Detect which cell encompasses the target text, then output its [X, Y] center coordinate. 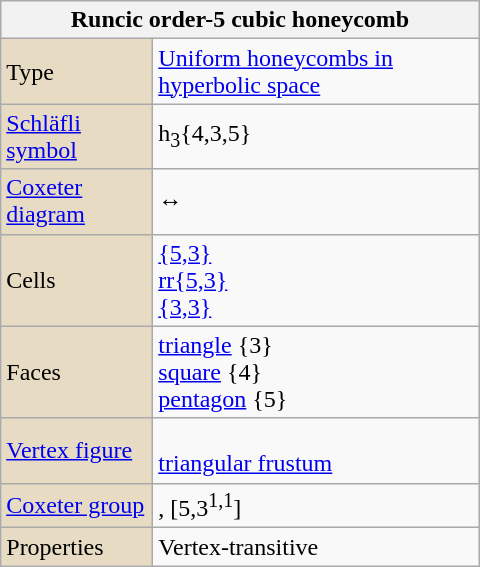
Uniform honeycombs in hyperbolic space [316, 72]
triangular frustum [316, 450]
Properties [77, 547]
{5,3} rr{5,3} {3,3} [316, 280]
Cells [77, 280]
Type [77, 72]
Faces [77, 372]
triangle {3}square {4}pentagon {5} [316, 372]
Coxeter diagram [77, 202]
, [5,31,1] [316, 506]
Schläfli symbol [77, 136]
Coxeter group [77, 506]
Vertex figure [77, 450]
Vertex-transitive [316, 547]
Runcic order-5 cubic honeycomb [240, 20]
h3{4,3,5} [316, 136]
↔ [316, 202]
